For the text-containing cell, return its midpoint in [x, y] coordinate format. 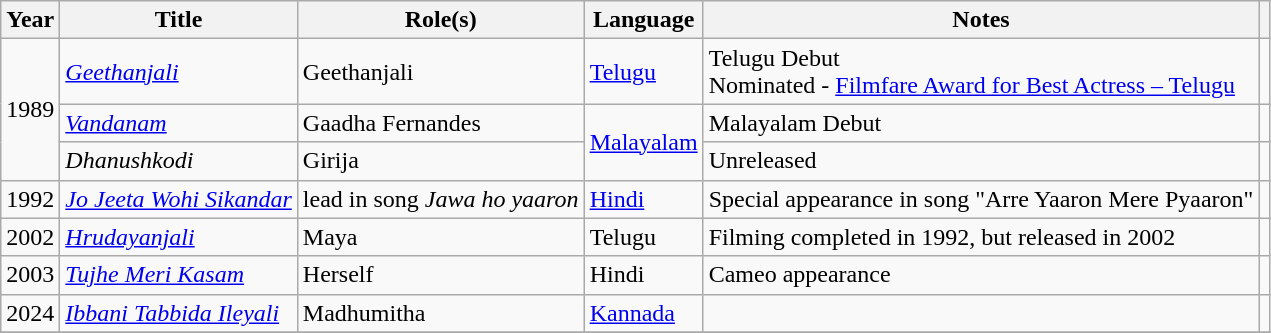
2024 [30, 313]
2002 [30, 237]
Madhumitha [440, 313]
Special appearance in song "Arre Yaaron Mere Pyaaron" [981, 199]
Year [30, 20]
Tujhe Meri Kasam [178, 275]
lead in song Jawa ho yaaron [440, 199]
Dhanushkodi [178, 161]
Vandanam [178, 123]
Kannada [644, 313]
Ibbani Tabbida Ileyali [178, 313]
Malayalam [644, 142]
Malayalam Debut [981, 123]
1989 [30, 110]
Girija [440, 161]
Language [644, 20]
Role(s) [440, 20]
Maya [440, 237]
Gaadha Fernandes [440, 123]
Herself [440, 275]
1992 [30, 199]
Notes [981, 20]
Title [178, 20]
Unreleased [981, 161]
2003 [30, 275]
Jo Jeeta Wohi Sikandar [178, 199]
Cameo appearance [981, 275]
Hrudayanjali [178, 237]
Filming completed in 1992, but released in 2002 [981, 237]
Telugu Debut Nominated - Filmfare Award for Best Actress – Telugu [981, 72]
